Search for the cell housing the specified text and yield its (X, Y) center coordinate. 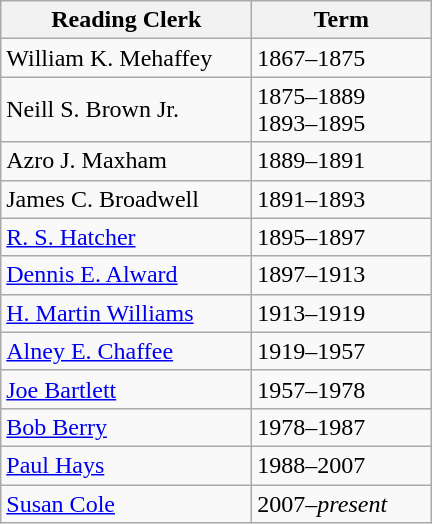
William K. Mehaffey (126, 58)
Dennis E. Alward (126, 275)
1978–1987 (342, 427)
1897–1913 (342, 275)
Azro J. Maxham (126, 161)
1919–1957 (342, 351)
1891–1893 (342, 199)
Neill S. Brown Jr. (126, 110)
R. S. Hatcher (126, 237)
H. Martin Williams (126, 313)
1875–18891893–1895 (342, 110)
1913–1919 (342, 313)
1988–2007 (342, 465)
Reading Clerk (126, 20)
James C. Broadwell (126, 199)
Susan Cole (126, 503)
Joe Bartlett (126, 389)
Bob Berry (126, 427)
1867–1875 (342, 58)
1889–1891 (342, 161)
2007–present (342, 503)
1895–1897 (342, 237)
1957–1978 (342, 389)
Alney E. Chaffee (126, 351)
Term (342, 20)
Paul Hays (126, 465)
